Determine the (X, Y) coordinate at the center of the cell enclosing the given text.  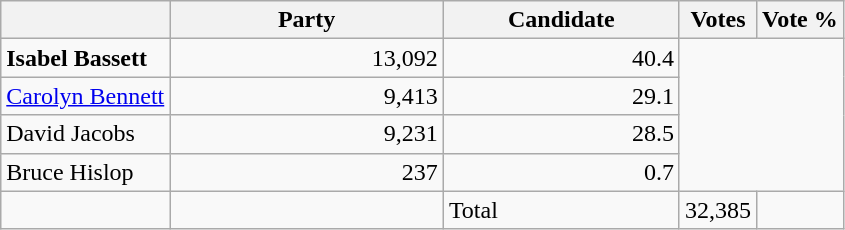
Party (307, 20)
13,092 (307, 58)
Total (561, 210)
Votes (718, 20)
9,231 (307, 134)
David Jacobs (86, 134)
0.7 (561, 172)
9,413 (307, 96)
Bruce Hislop (86, 172)
28.5 (561, 134)
Candidate (561, 20)
29.1 (561, 96)
Vote % (800, 20)
Carolyn Bennett (86, 96)
40.4 (561, 58)
Isabel Bassett (86, 58)
237 (307, 172)
32,385 (718, 210)
